Identify which cell holds the provided text, then report its [X, Y] central coordinate. 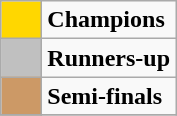
Champions [109, 20]
Semi-finals [109, 96]
Runners-up [109, 58]
